Capture the cell that displays the provided text and extract its (x, y) central coordinate. 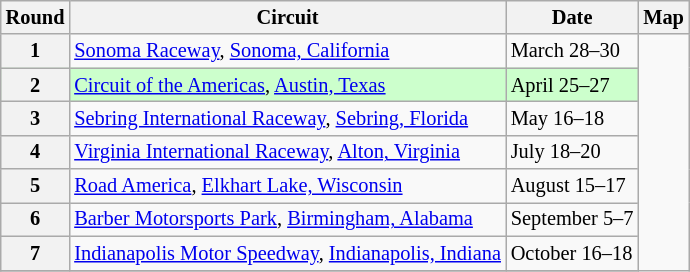
6 (36, 219)
Barber Motorsports Park, Birmingham, Alabama (287, 219)
3 (36, 118)
Date (572, 17)
2 (36, 85)
April 25–27 (572, 85)
May 16–18 (572, 118)
Circuit of the Americas, Austin, Texas (287, 85)
Round (36, 17)
4 (36, 152)
5 (36, 186)
October 16–18 (572, 253)
August 15–17 (572, 186)
1 (36, 51)
Circuit (287, 17)
Road America, Elkhart Lake, Wisconsin (287, 186)
March 28–30 (572, 51)
Sebring International Raceway, Sebring, Florida (287, 118)
July 18–20 (572, 152)
Virginia International Raceway, Alton, Virginia (287, 152)
Map (663, 17)
Sonoma Raceway, Sonoma, California (287, 51)
Indianapolis Motor Speedway, Indianapolis, Indiana (287, 253)
7 (36, 253)
September 5–7 (572, 219)
